For the text-containing cell, return its midpoint in [x, y] coordinate format. 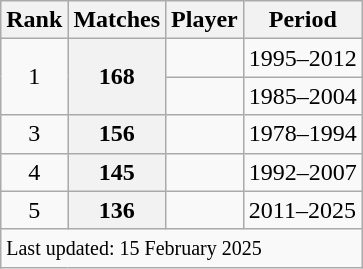
Last updated: 15 February 2025 [182, 248]
Period [302, 20]
1985–2004 [302, 96]
156 [117, 134]
5 [34, 210]
145 [117, 172]
1978–1994 [302, 134]
168 [117, 77]
4 [34, 172]
Player [205, 20]
1992–2007 [302, 172]
Rank [34, 20]
2011–2025 [302, 210]
3 [34, 134]
1995–2012 [302, 58]
1 [34, 77]
Matches [117, 20]
136 [117, 210]
